Pinpoint the cell where the given text exists, returning its (X, Y) midpoint coordinate. 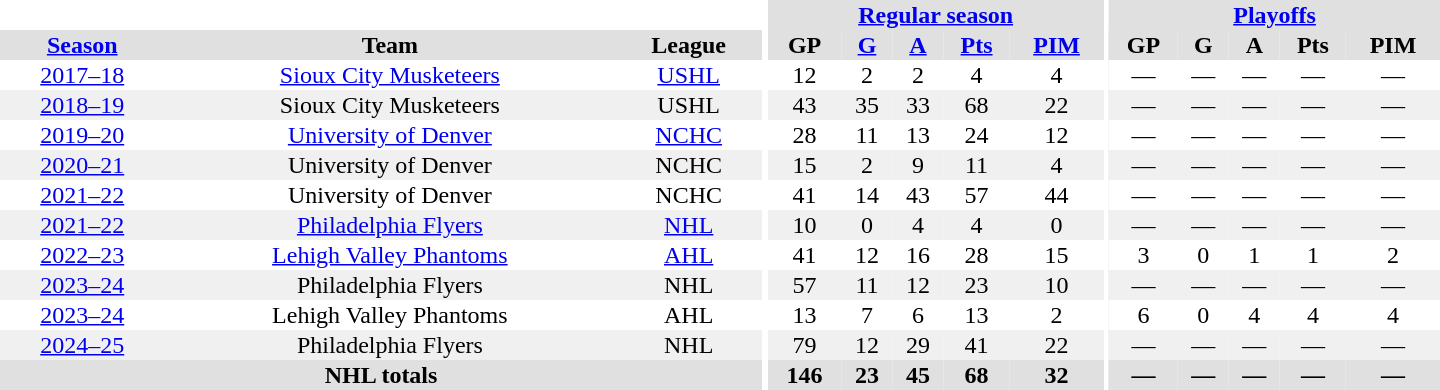
League (688, 45)
2018–19 (82, 105)
Team (390, 45)
2024–25 (82, 345)
2022–23 (82, 255)
3 (1144, 255)
146 (805, 375)
14 (866, 195)
33 (918, 105)
24 (977, 135)
7 (866, 315)
Playoffs (1274, 15)
45 (918, 375)
32 (1057, 375)
2017–18 (82, 75)
Regular season (936, 15)
2019–20 (82, 135)
16 (918, 255)
35 (866, 105)
NHL totals (381, 375)
79 (805, 345)
9 (918, 165)
44 (1057, 195)
29 (918, 345)
Season (82, 45)
2020–21 (82, 165)
